Return the [X, Y] coordinate for the center point of the cell that contains the specified text.  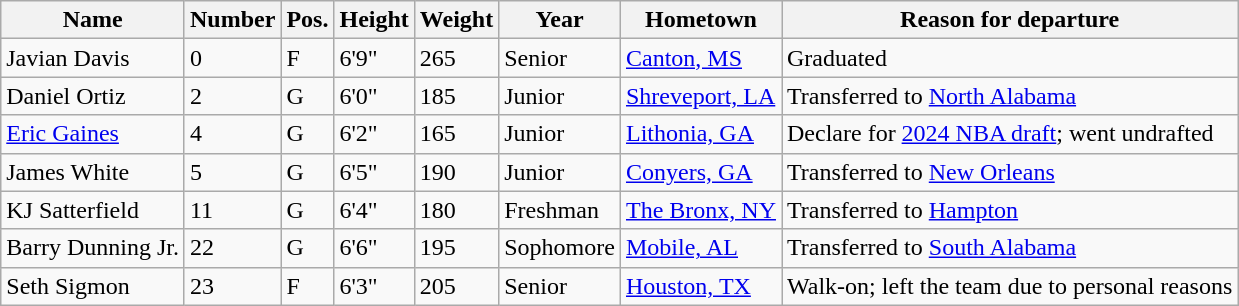
Seth Sigmon [93, 286]
Pos. [308, 20]
Freshman [560, 210]
Declare for 2024 NBA draft; went undrafted [1010, 134]
23 [232, 286]
185 [456, 96]
6'2" [374, 134]
180 [456, 210]
265 [456, 58]
Transferred to Hampton [1010, 210]
6'6" [374, 248]
Conyers, GA [700, 172]
6'5" [374, 172]
5 [232, 172]
6'3" [374, 286]
Mobile, AL [700, 248]
Transferred to South Alabama [1010, 248]
Number [232, 20]
Eric Gaines [93, 134]
6'4" [374, 210]
Shreveport, LA [700, 96]
Daniel Ortiz [93, 96]
Graduated [1010, 58]
Name [93, 20]
195 [456, 248]
6'0" [374, 96]
Sophomore [560, 248]
2 [232, 96]
Javian Davis [93, 58]
Walk-on; left the team due to personal reasons [1010, 286]
0 [232, 58]
6'9" [374, 58]
11 [232, 210]
Height [374, 20]
The Bronx, NY [700, 210]
Hometown [700, 20]
Houston, TX [700, 286]
Year [560, 20]
Weight [456, 20]
165 [456, 134]
22 [232, 248]
Canton, MS [700, 58]
Transferred to New Orleans [1010, 172]
KJ Satterfield [93, 210]
Lithonia, GA [700, 134]
190 [456, 172]
205 [456, 286]
Transferred to North Alabama [1010, 96]
James White [93, 172]
Reason for departure [1010, 20]
4 [232, 134]
Barry Dunning Jr. [93, 248]
